From the cell containing the given text, extract its center point as [x, y] coordinate. 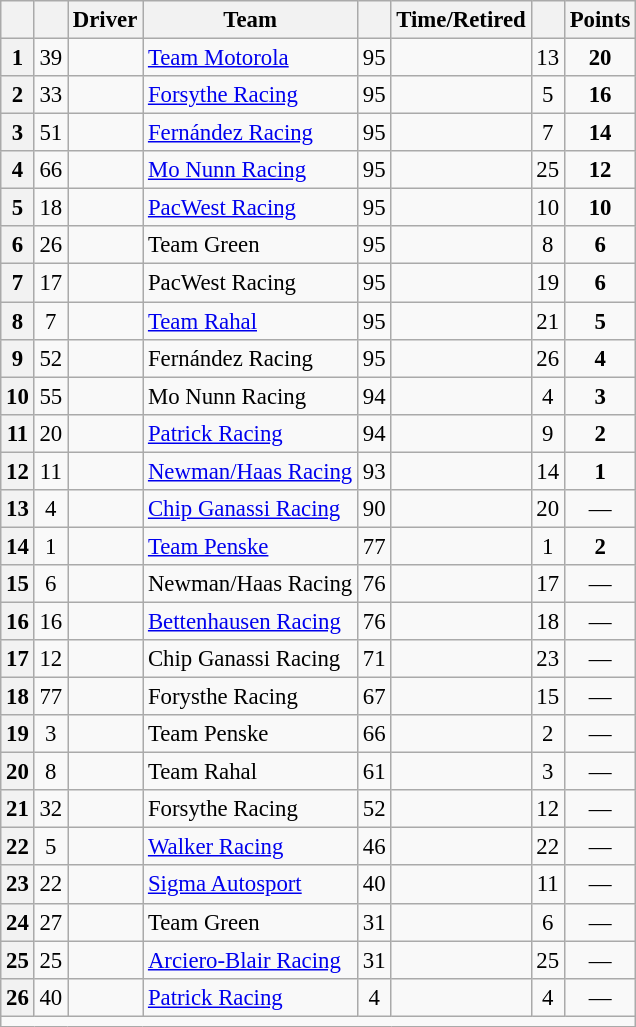
46 [374, 847]
55 [50, 396]
61 [374, 772]
Team [250, 20]
Sigma Autosport [250, 885]
51 [50, 133]
90 [374, 509]
Arciero-Blair Racing [250, 960]
Time/Retired [461, 20]
67 [374, 697]
71 [374, 659]
Team Motorola [250, 58]
27 [50, 922]
Bettenhausen Racing [250, 621]
93 [374, 471]
33 [50, 95]
Points [600, 20]
Forysthe Racing [250, 697]
32 [50, 809]
24 [18, 922]
39 [50, 58]
Driver [106, 20]
Walker Racing [250, 847]
